Provide the [X, Y] coordinate of the cell's center where the given text is located.  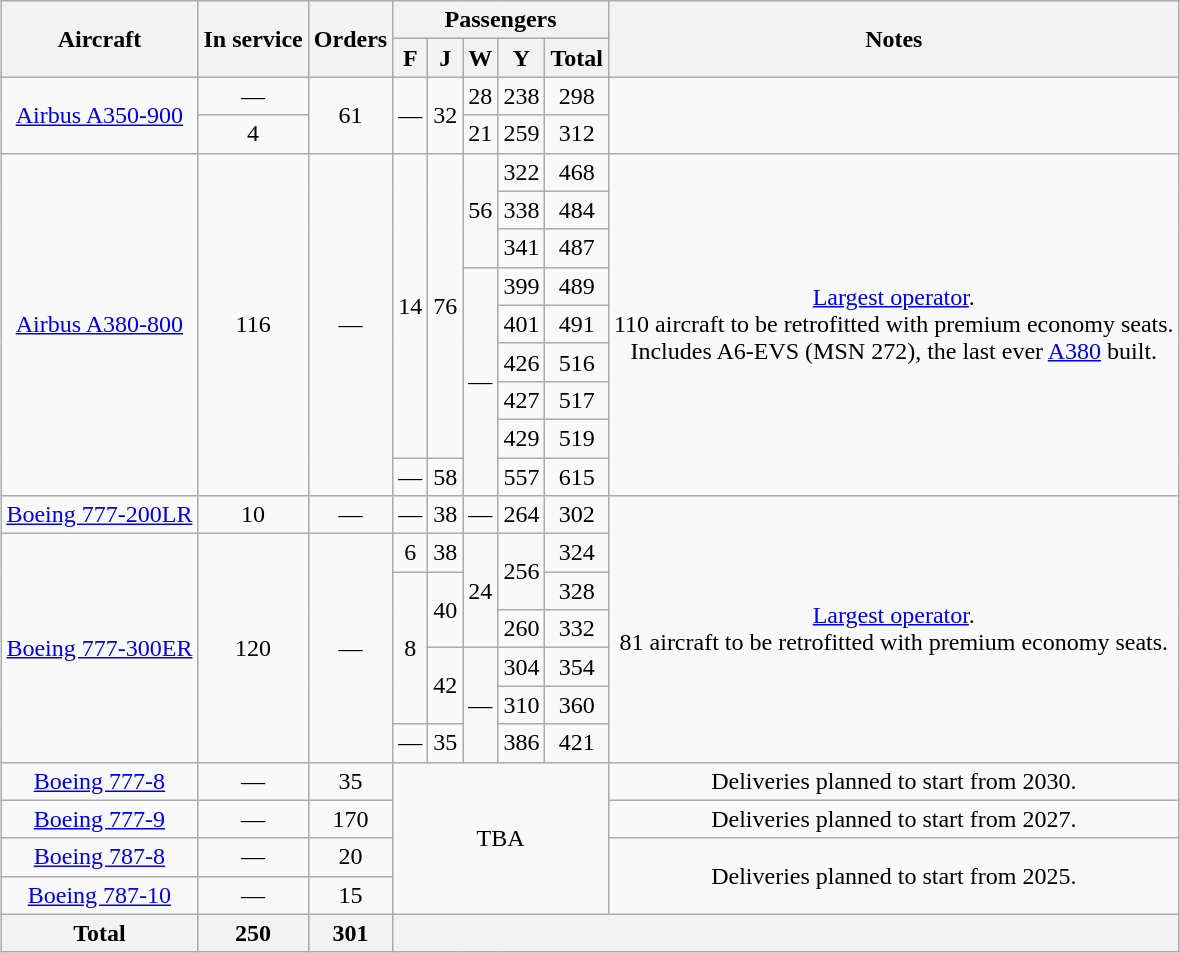
61 [350, 115]
TBA [501, 838]
W [480, 58]
328 [577, 591]
491 [577, 324]
338 [522, 210]
6 [410, 553]
21 [480, 134]
489 [577, 286]
484 [577, 210]
Boeing 777-9 [100, 819]
304 [522, 667]
264 [522, 515]
Boeing 777-8 [100, 781]
4 [253, 134]
Deliveries planned to start from 2027. [894, 819]
429 [522, 438]
354 [577, 667]
557 [522, 477]
Notes [894, 39]
260 [522, 629]
238 [522, 96]
516 [577, 362]
302 [577, 515]
32 [446, 115]
Boeing 787-8 [100, 857]
399 [522, 286]
Airbus A350-900 [100, 115]
615 [577, 477]
519 [577, 438]
F [410, 58]
116 [253, 324]
Aircraft [100, 39]
312 [577, 134]
Airbus A380-800 [100, 324]
In service [253, 39]
76 [446, 305]
24 [480, 591]
360 [577, 705]
10 [253, 515]
Boeing 787-10 [100, 895]
15 [350, 895]
298 [577, 96]
427 [522, 400]
517 [577, 400]
40 [446, 610]
14 [410, 305]
426 [522, 362]
301 [350, 933]
Boeing 777-200LR [100, 515]
259 [522, 134]
Passengers [501, 20]
Largest operator.81 aircraft to be retrofitted with premium economy seats. [894, 629]
322 [522, 172]
256 [522, 572]
468 [577, 172]
56 [480, 210]
8 [410, 648]
42 [446, 686]
332 [577, 629]
324 [577, 553]
Boeing 777-300ER [100, 648]
250 [253, 933]
401 [522, 324]
28 [480, 96]
Deliveries planned to start from 2025. [894, 876]
58 [446, 477]
421 [577, 743]
341 [522, 248]
487 [577, 248]
Deliveries planned to start from 2030. [894, 781]
170 [350, 819]
J [446, 58]
120 [253, 648]
386 [522, 743]
20 [350, 857]
Orders [350, 39]
Largest operator. 110 aircraft to be retrofitted with premium economy seats.Includes A6-EVS (MSN 272), the last ever A380 built. [894, 324]
310 [522, 705]
Y [522, 58]
